From the cell containing the given text, extract its center point as [X, Y] coordinate. 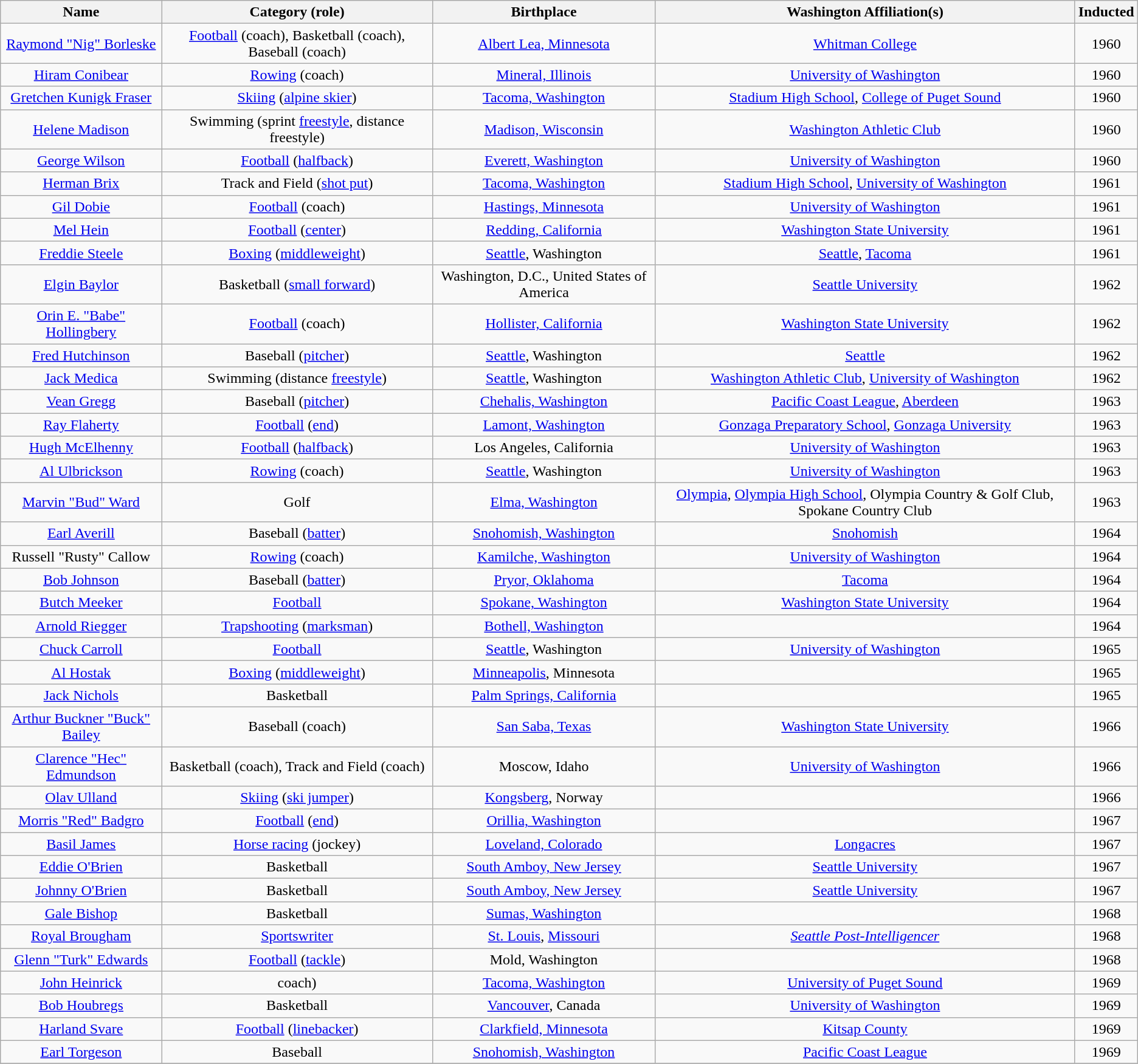
Inducted [1106, 12]
Vancouver, Canada [543, 1006]
Name [81, 12]
Herman Brix [81, 184]
Category (role) [297, 12]
Harland Svare [81, 1029]
Hastings, Minnesota [543, 207]
Vean Gregg [81, 402]
Horse racing (jockey) [297, 844]
George Wilson [81, 160]
Palm Springs, California [543, 695]
Pacific Coast League, Aberdeen [865, 402]
Track and Field (shot put) [297, 184]
St. Louis, Missouri [543, 936]
Everett, Washington [543, 160]
Minneapolis, Minnesota [543, 672]
Hiram Conibear [81, 75]
Baseball [297, 1052]
Gretchen Kunigk Fraser [81, 98]
Birthplace [543, 12]
Stadium High School, College of Puget Sound [865, 98]
coach) [297, 983]
Pacific Coast League [865, 1052]
Olav Ulland [81, 798]
Bothell, Washington [543, 626]
Russell "Rusty" Callow [81, 557]
Johnny O'Brien [81, 890]
Sportswriter [297, 936]
Kitsap County [865, 1029]
Elma, Washington [543, 502]
Kongsberg, Norway [543, 798]
Arnold Riegger [81, 626]
Gale Bishop [81, 913]
Moscow, Idaho [543, 766]
Lamont, Washington [543, 425]
San Saba, Texas [543, 727]
Seattle, Tacoma [865, 253]
Seattle [865, 355]
Redding, California [543, 230]
Washington Athletic Club [865, 129]
Mel Hein [81, 230]
Loveland, Colorado [543, 844]
Football (tackle) [297, 959]
Marvin "Bud" Ward [81, 502]
Skiing (alpine skier) [297, 98]
Stadium High School, University of Washington [865, 184]
Hollister, California [543, 323]
Helene Madison [81, 129]
Albert Lea, Minnesota [543, 44]
Basketball (coach), Track and Field (coach) [297, 766]
Elgin Baylor [81, 284]
Jack Medica [81, 379]
Swimming (sprint freestyle, distance freestyle) [297, 129]
Swimming (distance freestyle) [297, 379]
Baseball (coach) [297, 727]
Longacres [865, 844]
Bob Houbregs [81, 1006]
Olympia, Olympia High School, Olympia Country & Golf Club, Spokane Country Club [865, 502]
Washington Affiliation(s) [865, 12]
Gonzaga Preparatory School, Gonzaga University [865, 425]
Mineral, Illinois [543, 75]
University of Puget Sound [865, 983]
Freddie Steele [81, 253]
Golf [297, 502]
Football (coach), Basketball (coach), Baseball (coach) [297, 44]
Orin E. "Babe" Hollingbery [81, 323]
Football (linebacker) [297, 1029]
Arthur Buckner "Buck" Bailey [81, 727]
Glenn "Turk" Edwards [81, 959]
John Heinrick [81, 983]
Chuck Carroll [81, 649]
Chehalis, Washington [543, 402]
Washington Athletic Club, University of Washington [865, 379]
Mold, Washington [543, 959]
Spokane, Washington [543, 603]
Football (center) [297, 230]
Trapshooting (marksman) [297, 626]
Whitman College [865, 44]
Washington, D.C., United States of America [543, 284]
Bob Johnson [81, 580]
Tacoma [865, 580]
Gil Dobie [81, 207]
Basil James [81, 844]
Al Ulbrickson [81, 471]
Seattle Post-Intelligencer [865, 936]
Madison, Wisconsin [543, 129]
Morris "Red" Badgro [81, 821]
Al Hostak [81, 672]
Los Angeles, California [543, 448]
Pryor, Oklahoma [543, 580]
Eddie O'Brien [81, 867]
Kamilche, Washington [543, 557]
Orillia, Washington [543, 821]
Butch Meeker [81, 603]
Royal Brougham [81, 936]
Hugh McElhenny [81, 448]
Clarkfield, Minnesota [543, 1029]
Raymond "Nig" Borleske [81, 44]
Sumas, Washington [543, 913]
Earl Averill [81, 534]
Basketball (small forward) [297, 284]
Jack Nichols [81, 695]
Clarence "Hec" Edmundson [81, 766]
Skiing (ski jumper) [297, 798]
Earl Torgeson [81, 1052]
Ray Flaherty [81, 425]
Fred Hutchinson [81, 355]
Snohomish [865, 534]
